Return the [x, y] coordinate for the center point of the cell that contains the specified text.  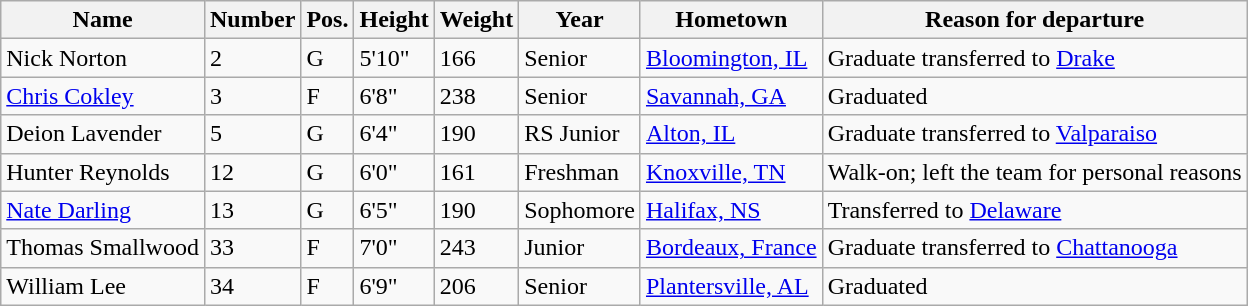
Graduate transferred to Drake [1034, 58]
33 [252, 248]
161 [476, 172]
Height [394, 20]
Thomas Smallwood [103, 248]
5'10" [394, 58]
Hunter Reynolds [103, 172]
Alton, IL [731, 134]
Hometown [731, 20]
166 [476, 58]
Freshman [580, 172]
Weight [476, 20]
Reason for departure [1034, 20]
6'9" [394, 286]
Savannah, GA [731, 96]
Transferred to Delaware [1034, 210]
7'0" [394, 248]
Sophomore [580, 210]
6'5" [394, 210]
5 [252, 134]
6'0" [394, 172]
Nick Norton [103, 58]
Year [580, 20]
Bloomington, IL [731, 58]
34 [252, 286]
243 [476, 248]
238 [476, 96]
Halifax, NS [731, 210]
13 [252, 210]
12 [252, 172]
3 [252, 96]
6'4" [394, 134]
Number [252, 20]
Graduate transferred to Chattanooga [1034, 248]
Junior [580, 248]
Graduate transferred to Valparaiso [1034, 134]
Nate Darling [103, 210]
2 [252, 58]
Plantersville, AL [731, 286]
RS Junior [580, 134]
Chris Cokley [103, 96]
206 [476, 286]
Deion Lavender [103, 134]
Bordeaux, France [731, 248]
6'8" [394, 96]
Name [103, 20]
Knoxville, TN [731, 172]
Pos. [328, 20]
William Lee [103, 286]
Walk-on; left the team for personal reasons [1034, 172]
